For the text-containing cell, return its midpoint in (x, y) coordinate format. 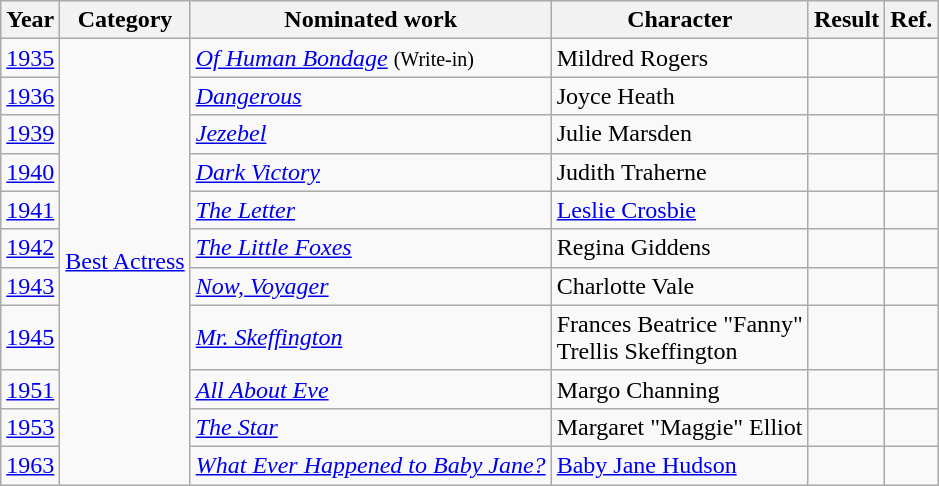
1953 (30, 427)
Result (846, 20)
1945 (30, 338)
Best Actress (125, 262)
The Little Foxes (370, 248)
Mildred Rogers (680, 58)
All About Eve (370, 389)
Now, Voyager (370, 286)
Mr. Skeffington (370, 338)
Julie Marsden (680, 134)
Leslie Crosbie (680, 210)
Dangerous (370, 96)
Character (680, 20)
Charlotte Vale (680, 286)
Dark Victory (370, 172)
1942 (30, 248)
1951 (30, 389)
What Ever Happened to Baby Jane? (370, 465)
Frances Beatrice "Fanny"Trellis Skeffington (680, 338)
Nominated work (370, 20)
1941 (30, 210)
1939 (30, 134)
Ref. (912, 20)
1936 (30, 96)
Margo Channing (680, 389)
Category (125, 20)
The Star (370, 427)
Margaret "Maggie" Elliot (680, 427)
Year (30, 20)
Regina Giddens (680, 248)
Baby Jane Hudson (680, 465)
Of Human Bondage (Write-in) (370, 58)
Joyce Heath (680, 96)
Judith Traherne (680, 172)
The Letter (370, 210)
1935 (30, 58)
1940 (30, 172)
Jezebel (370, 134)
1943 (30, 286)
1963 (30, 465)
